Pinpoint the cell where the given text exists, returning its [x, y] midpoint coordinate. 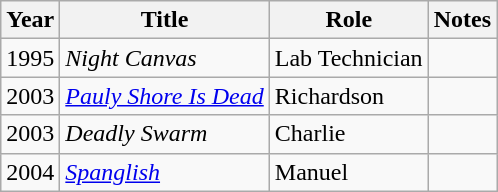
Spanglish [164, 172]
Charlie [348, 134]
Notes [462, 20]
Title [164, 20]
Role [348, 20]
Year [30, 20]
Richardson [348, 96]
Manuel [348, 172]
1995 [30, 58]
2004 [30, 172]
Pauly Shore Is Dead [164, 96]
Lab Technician [348, 58]
Deadly Swarm [164, 134]
Night Canvas [164, 58]
